From the cell containing the given text, extract its center point as [x, y] coordinate. 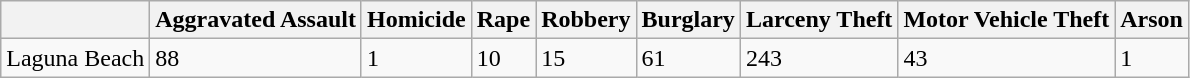
Burglary [688, 20]
10 [503, 58]
Homicide [416, 20]
Laguna Beach [76, 58]
243 [819, 58]
88 [256, 58]
Robbery [586, 20]
43 [1006, 58]
Arson [1152, 20]
Motor Vehicle Theft [1006, 20]
Aggravated Assault [256, 20]
15 [586, 58]
Larceny Theft [819, 20]
Rape [503, 20]
61 [688, 58]
